Find where the given text appears and provide that cell's center as [X, Y] coordinate. 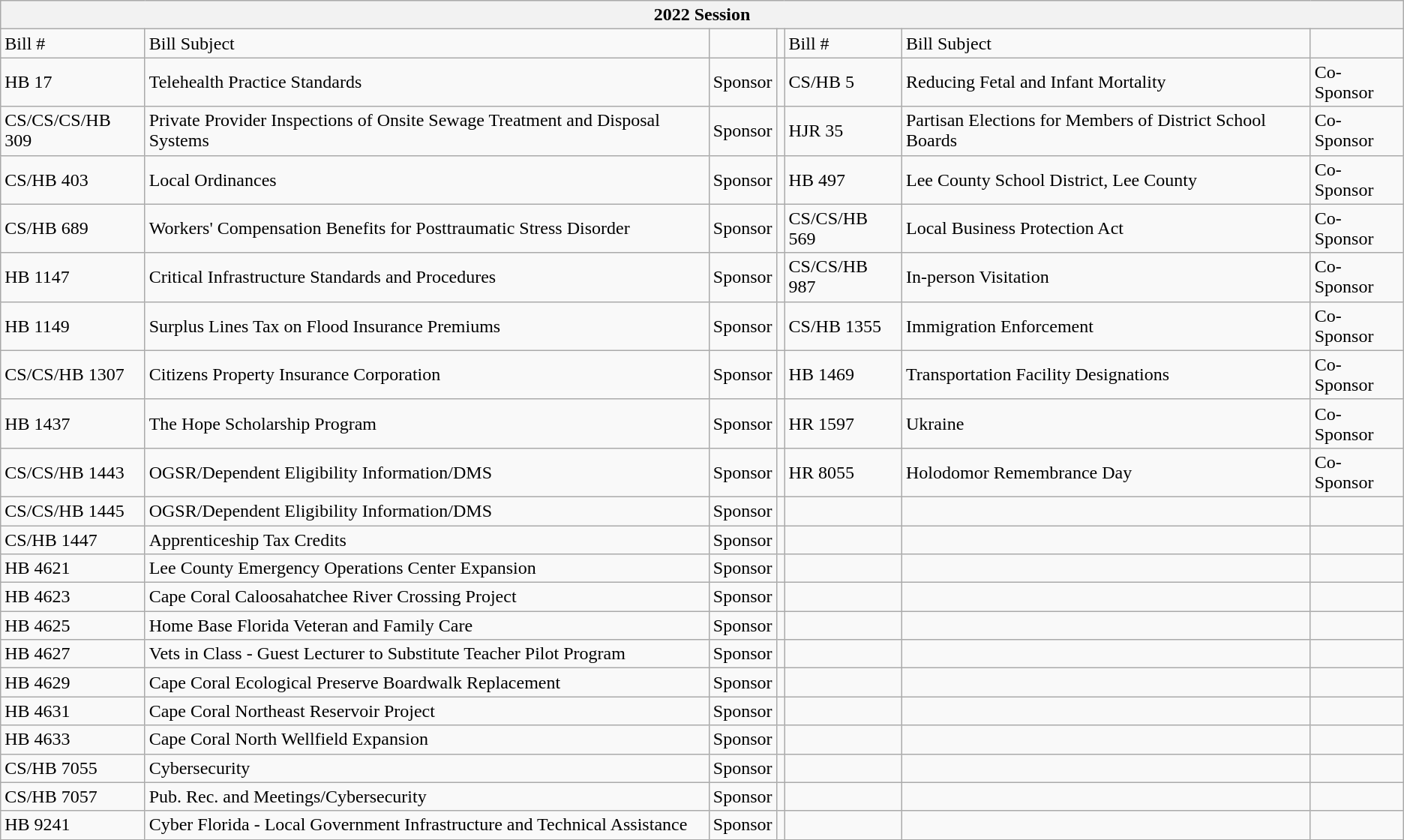
Local Ordinances [427, 180]
HB 1469 [843, 375]
CS/HB 7055 [73, 768]
HB 1437 [73, 423]
Immigration Enforcement [1105, 325]
Cape Coral Ecological Preserve Boardwalk Replacement [427, 682]
CS/HB 1447 [73, 539]
HB 4627 [73, 654]
HJR 35 [843, 130]
Telehealth Practice Standards [427, 82]
CS/CS/HB 1307 [73, 375]
Partisan Elections for Members of District School Boards [1105, 130]
HB 4631 [73, 711]
Local Business Protection Act [1105, 228]
Workers' Compensation Benefits for Posttraumatic Stress Disorder [427, 228]
HB 1149 [73, 325]
Citizens Property Insurance Corporation [427, 375]
CS/HB 689 [73, 228]
Apprenticeship Tax Credits [427, 539]
Transportation Facility Designations [1105, 375]
CS/CS/CS/HB 309 [73, 130]
Cape Coral Northeast Reservoir Project [427, 711]
HR 1597 [843, 423]
HB 9241 [73, 825]
CS/HB 7057 [73, 796]
CS/CS/HB 1445 [73, 511]
Cape Coral North Wellfield Expansion [427, 739]
CS/CS/HB 987 [843, 277]
2022 Session [702, 15]
CS/HB 5 [843, 82]
Holodomor Remembrance Day [1105, 472]
In-person Visitation [1105, 277]
HB 17 [73, 82]
HR 8055 [843, 472]
Lee County School District, Lee County [1105, 180]
HB 4623 [73, 597]
The Hope Scholarship Program [427, 423]
HB 4621 [73, 568]
Ukraine [1105, 423]
Reducing Fetal and Infant Mortality [1105, 82]
Critical Infrastructure Standards and Procedures [427, 277]
Surplus Lines Tax on Flood Insurance Premiums [427, 325]
Vets in Class - Guest Lecturer to Substitute Teacher Pilot Program [427, 654]
CS/CS/HB 1443 [73, 472]
HB 4629 [73, 682]
Pub. Rec. and Meetings/Cybersecurity [427, 796]
HB 4633 [73, 739]
Cape Coral Caloosahatchee River Crossing Project [427, 597]
HB 497 [843, 180]
HB 1147 [73, 277]
Lee County Emergency Operations Center Expansion [427, 568]
Cyber Florida - Local Government Infrastructure and Technical Assistance [427, 825]
CS/HB 1355 [843, 325]
CS/HB 403 [73, 180]
Cybersecurity [427, 768]
CS/CS/HB 569 [843, 228]
HB 4625 [73, 625]
Home Base Florida Veteran and Family Care [427, 625]
Private Provider Inspections of Onsite Sewage Treatment and Disposal Systems [427, 130]
